Locate the cell with the specified text and output its [X, Y] center coordinate. 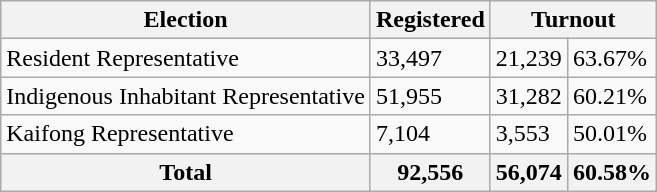
50.01% [612, 134]
Total [186, 172]
31,282 [528, 96]
Election [186, 20]
Resident Representative [186, 58]
21,239 [528, 58]
3,553 [528, 134]
63.67% [612, 58]
33,497 [430, 58]
Kaifong Representative [186, 134]
60.21% [612, 96]
92,556 [430, 172]
Indigenous Inhabitant Representative [186, 96]
56,074 [528, 172]
60.58% [612, 172]
51,955 [430, 96]
Registered [430, 20]
Turnout [573, 20]
7,104 [430, 134]
